Pinpoint the cell where the given text exists, returning its [X, Y] midpoint coordinate. 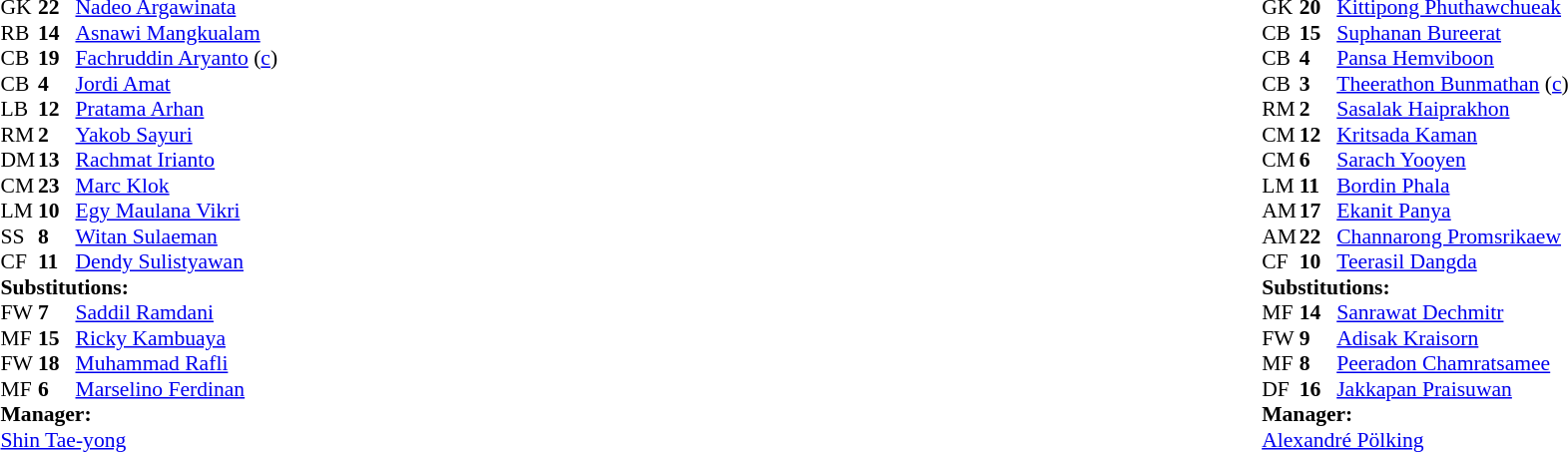
Pratama Arhan [178, 109]
Substitutions: [139, 287]
Muhammad Rafli [178, 364]
LB [19, 109]
7 [57, 312]
Yakob Sayuri [178, 135]
17 [1318, 211]
SS [19, 236]
Fachruddin Aryanto (c) [178, 59]
Marselino Ferdinan [178, 389]
19 [57, 59]
23 [57, 186]
Rachmat Irianto [178, 161]
Manager: [139, 414]
Marc Klok [178, 186]
RB [19, 33]
Dendy Sulistyawan [178, 262]
DM [19, 161]
Jordi Amat [178, 84]
DF [1281, 389]
13 [57, 161]
9 [1318, 338]
Egy Maulana Vikri [178, 211]
16 [1318, 389]
Saddil Ramdani [178, 312]
18 [57, 364]
Ricky Kambuaya [178, 338]
Witan Sulaeman [178, 236]
3 [1318, 84]
Asnawi Mangkualam [178, 33]
22 [1318, 236]
